From the cell containing the given text, extract its center point as [X, Y] coordinate. 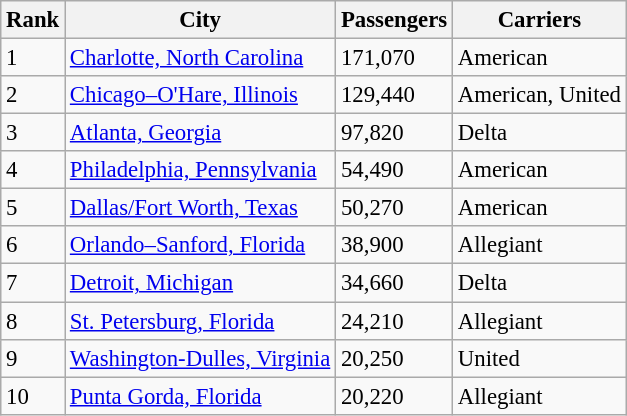
Washington-Dulles, Virginia [200, 358]
20,220 [394, 396]
24,210 [394, 321]
City [200, 20]
Punta Gorda, Florida [200, 396]
20,250 [394, 358]
St. Petersburg, Florida [200, 321]
United [540, 358]
Passengers [394, 20]
Atlanta, Georgia [200, 133]
Dallas/Fort Worth, Texas [200, 208]
5 [33, 208]
8 [33, 321]
34,660 [394, 283]
171,070 [394, 58]
129,440 [394, 95]
Carriers [540, 20]
9 [33, 358]
50,270 [394, 208]
Philadelphia, Pennsylvania [200, 170]
10 [33, 396]
Charlotte, North Carolina [200, 58]
American, United [540, 95]
1 [33, 58]
Rank [33, 20]
6 [33, 245]
Orlando–Sanford, Florida [200, 245]
3 [33, 133]
Detroit, Michigan [200, 283]
2 [33, 95]
54,490 [394, 170]
97,820 [394, 133]
Chicago–O'Hare, Illinois [200, 95]
4 [33, 170]
7 [33, 283]
38,900 [394, 245]
